Identify which cell holds the provided text, then report its (x, y) central coordinate. 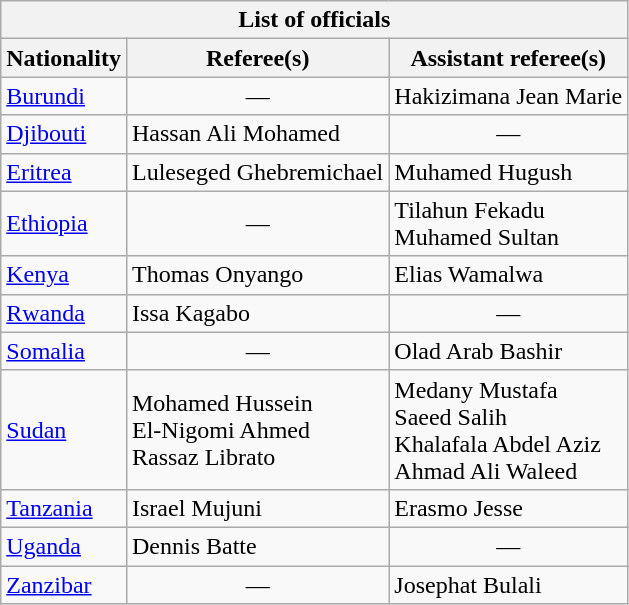
Nationality (64, 58)
Olad Arab Bashir (508, 351)
Israel Mujuni (257, 508)
Zanzibar (64, 585)
Djibouti (64, 134)
Rwanda (64, 313)
Muhamed Hugush (508, 172)
Hassan Ali Mohamed (257, 134)
Elias Wamalwa (508, 275)
Burundi (64, 96)
Josephat Bulali (508, 585)
Medany MustafaSaeed SalihKhalafala Abdel AzizAhmad Ali Waleed (508, 430)
Erasmo Jesse (508, 508)
Mohamed HusseinEl-Nigomi AhmedRassaz Librato (257, 430)
Assistant referee(s) (508, 58)
Referee(s) (257, 58)
Hakizimana Jean Marie (508, 96)
Thomas Onyango (257, 275)
Sudan (64, 430)
Issa Kagabo (257, 313)
Uganda (64, 546)
Eritrea (64, 172)
Dennis Batte (257, 546)
Somalia (64, 351)
Luleseged Ghebremichael (257, 172)
Tanzania (64, 508)
List of officials (314, 20)
Tilahun FekaduMuhamed Sultan (508, 224)
Kenya (64, 275)
Ethiopia (64, 224)
